Return the [X, Y] coordinate for the center point of the cell that contains the specified text.  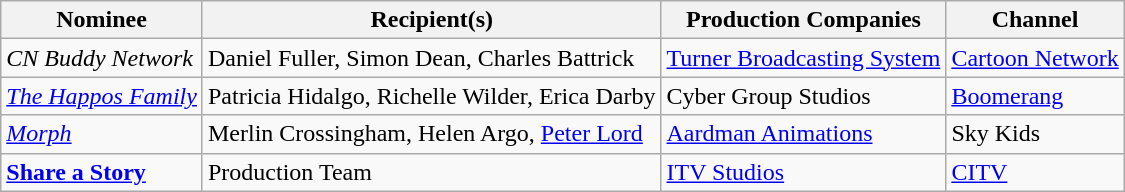
Cartoon Network [1035, 58]
CN Buddy Network [102, 58]
The Happos Family [102, 96]
Cyber Group Studios [804, 96]
Patricia Hidalgo, Richelle Wilder, Erica Darby [432, 96]
ITV Studios [804, 172]
Aardman Animations [804, 134]
Turner Broadcasting System [804, 58]
CITV [1035, 172]
Channel [1035, 20]
Production Team [432, 172]
Merlin Crossingham, Helen Argo, Peter Lord [432, 134]
Share a Story [102, 172]
Nominee [102, 20]
Recipient(s) [432, 20]
Daniel Fuller, Simon Dean, Charles Battrick [432, 58]
Morph [102, 134]
Sky Kids [1035, 134]
Production Companies [804, 20]
Boomerang [1035, 96]
